Detect which cell encompasses the target text, then output its (x, y) center coordinate. 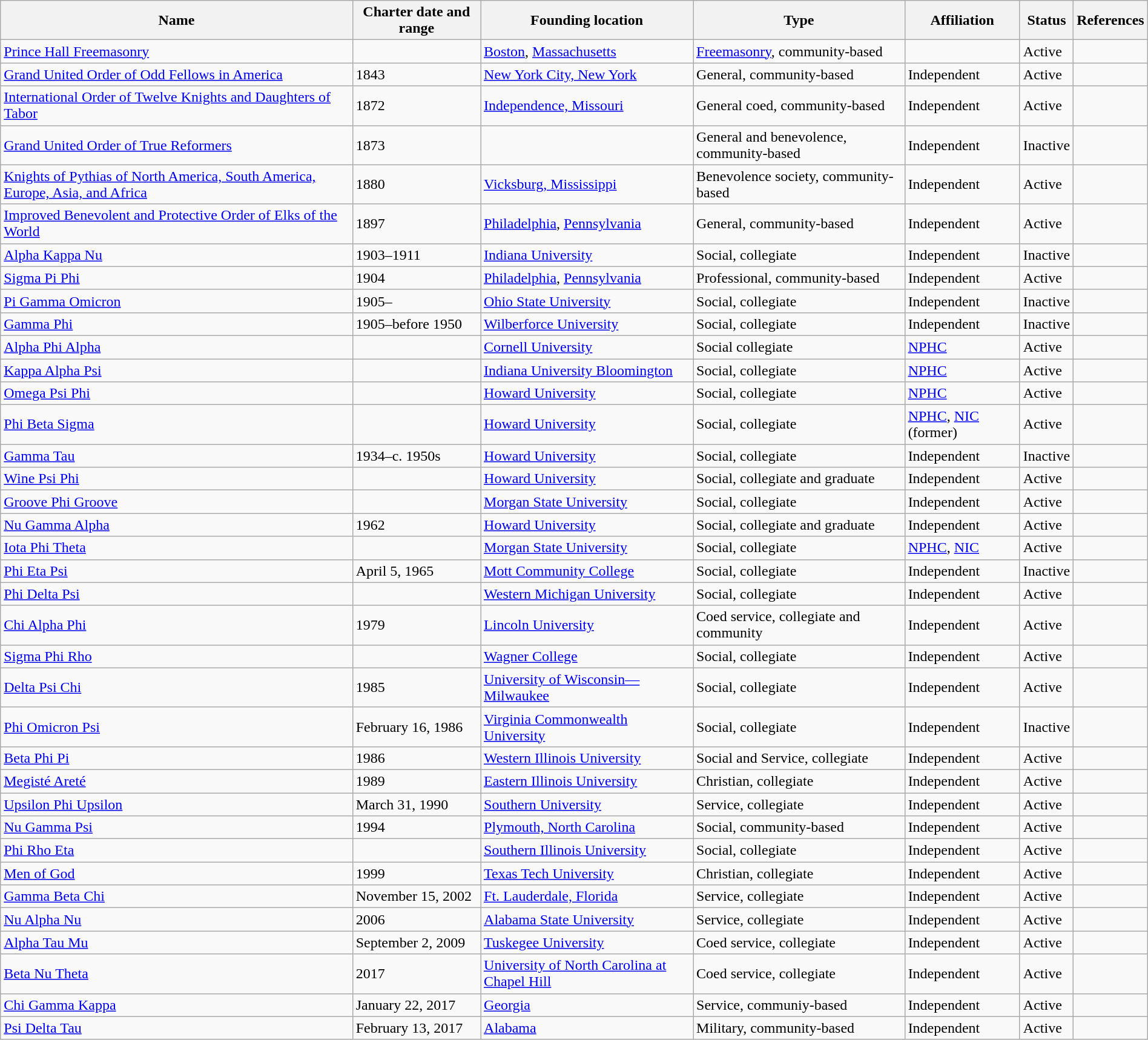
Sigma Phi Rho (177, 656)
Alpha Phi Alpha (177, 347)
Grand United Order of Odd Fellows in America (177, 74)
References (1110, 21)
1989 (417, 781)
Tuskegee University (587, 943)
Benevolence society, community-based (799, 184)
Ohio State University (587, 301)
Boston, Massachusetts (587, 51)
Megisté Areté (177, 781)
Sigma Pi Phi (177, 278)
Social collegiate (799, 347)
1873 (417, 145)
1872 (417, 105)
Beta Nu Theta (177, 973)
Western Michigan University (587, 594)
1986 (417, 758)
Cornell University (587, 347)
Phi Omicron Psi (177, 726)
Alabama (587, 1028)
Alabama State University (587, 920)
NPHC, NIC (former) (962, 425)
Freemasonry, community-based (799, 51)
Founding location (587, 21)
November 15, 2002 (417, 897)
Social, community-based (799, 828)
University of North Carolina at Chapel Hill (587, 973)
Iota Phi Theta (177, 548)
1880 (417, 184)
March 31, 1990 (417, 805)
Upsilon Phi Upsilon (177, 805)
Wine Psi Phi (177, 479)
Service, communiy-based (799, 1005)
Charter date and range (417, 21)
Texas Tech University (587, 874)
Phi Delta Psi (177, 594)
Professional, community-based (799, 278)
1994 (417, 828)
Coed service, collegiate and community (799, 625)
Wilberforce University (587, 324)
Chi Gamma Kappa (177, 1005)
Kappa Alpha Psi (177, 370)
International Order of Twelve Knights and Daughters of Tabor (177, 105)
Southern University (587, 805)
1897 (417, 224)
Gamma Beta Chi (177, 897)
February 13, 2017 (417, 1028)
1979 (417, 625)
Pi Gamma Omicron (177, 301)
Western Illinois University (587, 758)
Delta Psi Chi (177, 688)
General and benevolence, community-based (799, 145)
April 5, 1965 (417, 571)
1934–c. 1950s (417, 456)
Nu Gamma Alpha (177, 525)
1904 (417, 278)
1962 (417, 525)
Groove Phi Groove (177, 502)
NPHC, NIC (962, 548)
Independence, Missouri (587, 105)
Psi Delta Tau (177, 1028)
Alpha Tau Mu (177, 943)
Affiliation (962, 21)
2006 (417, 920)
Wagner College (587, 656)
Military, community-based (799, 1028)
Ft. Lauderdale, Florida (587, 897)
Georgia (587, 1005)
Chi Alpha Phi (177, 625)
Social and Service, collegiate (799, 758)
Mott Community College (587, 571)
Gamma Tau (177, 456)
Improved Benevolent and Protective Order of Elks of the World (177, 224)
Men of God (177, 874)
Beta Phi Pi (177, 758)
Alpha Kappa Nu (177, 255)
Southern Illinois University (587, 851)
Status (1046, 21)
Indiana University Bloomington (587, 370)
Vicksburg, Mississippi (587, 184)
1999 (417, 874)
Phi Beta Sigma (177, 425)
January 22, 2017 (417, 1005)
Indiana University (587, 255)
Eastern Illinois University (587, 781)
Nu Alpha Nu (177, 920)
1903–1911 (417, 255)
Nu Gamma Psi (177, 828)
Omega Psi Phi (177, 393)
1843 (417, 74)
Grand United Order of True Reformers (177, 145)
1905–before 1950 (417, 324)
1985 (417, 688)
Type (799, 21)
1905– (417, 301)
Phi Rho Eta (177, 851)
Virginia Commonwealth University (587, 726)
Phi Eta Psi (177, 571)
September 2, 2009 (417, 943)
Lincoln University (587, 625)
General coed, community-based (799, 105)
Knights of Pythias of North America, South America, Europe, Asia, and Africa (177, 184)
Plymouth, North Carolina (587, 828)
Name (177, 21)
University of Wisconsin—Milwaukee (587, 688)
February 16, 1986 (417, 726)
Prince Hall Freemasonry (177, 51)
Gamma Phi (177, 324)
New York City, New York (587, 74)
2017 (417, 973)
